From the cell containing the given text, extract its center point as (x, y) coordinate. 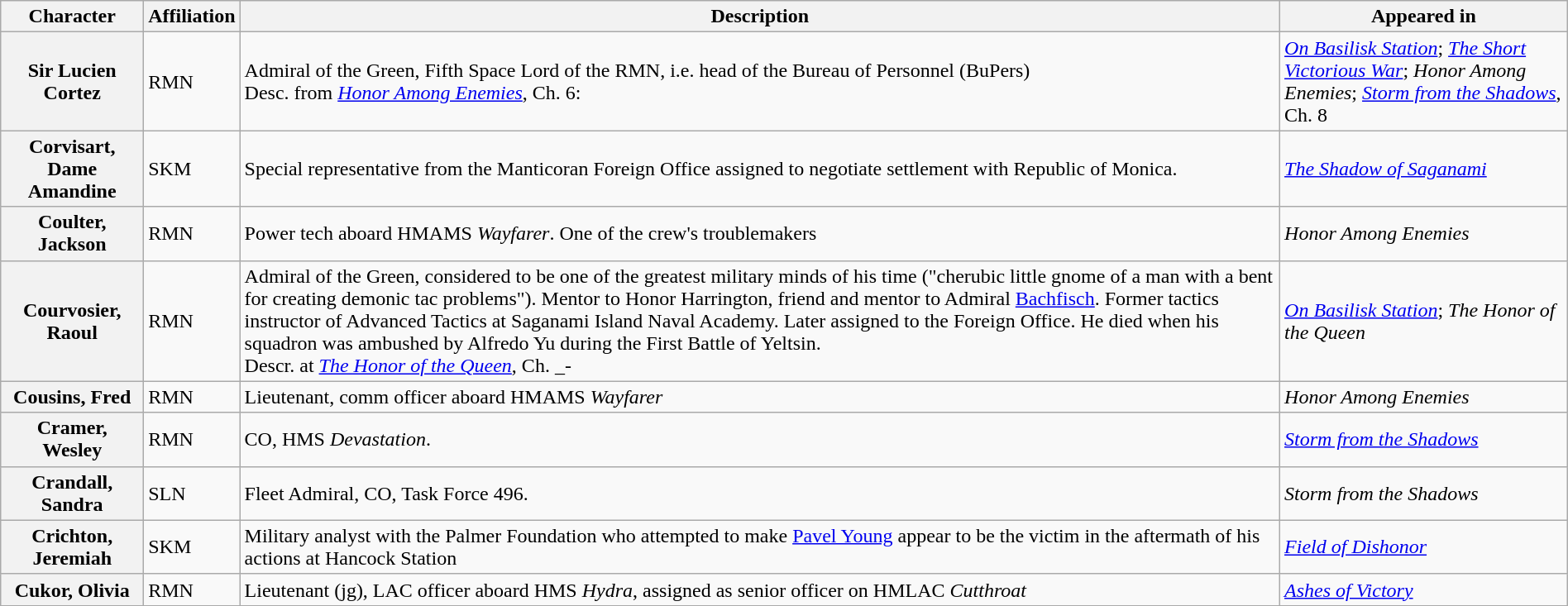
Admiral of the Green, Fifth Space Lord of the RMN, i.e. head of the Bureau of Personnel (BuPers)Desc. from Honor Among Enemies, Ch. 6: (759, 81)
On Basilisk Station; The Honor of the Queen (1424, 321)
Description (759, 17)
Cukor, Olivia (73, 589)
Lieutenant (jg), LAC officer aboard HMS Hydra, assigned as senior officer on HMLAC Cutthroat (759, 589)
SLN (192, 493)
Special representative from the Manticoran Foreign Office assigned to negotiate settlement with Republic of Monica. (759, 169)
Lieutenant, comm officer aboard HMAMS Wayfarer (759, 397)
Power tech aboard HMAMS Wayfarer. One of the crew's troublemakers (759, 233)
The Shadow of Saganami (1424, 169)
Sir Lucien Cortez (73, 81)
Coulter, Jackson (73, 233)
Crandall, Sandra (73, 493)
Affiliation (192, 17)
Courvosier, Raoul (73, 321)
On Basilisk Station; The Short Victorious War; Honor Among Enemies; Storm from the Shadows, Ch. 8 (1424, 81)
Ashes of Victory (1424, 589)
Corvisart, Dame Amandine (73, 169)
CO, HMS Devastation. (759, 440)
Cramer, Wesley (73, 440)
Fleet Admiral, CO, Task Force 496. (759, 493)
Character (73, 17)
Cousins, Fred (73, 397)
Appeared in (1424, 17)
Crichton, Jeremiah (73, 547)
Field of Dishonor (1424, 547)
